Extract the (x, y) coordinate from the center of the cell holding the provided text.  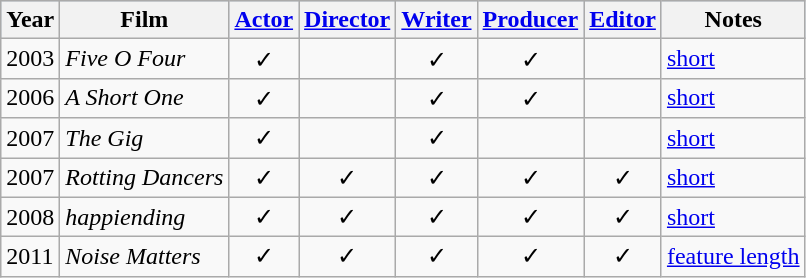
A Short One (144, 98)
feature length (733, 257)
Director (348, 20)
Editor (623, 20)
The Gig (144, 138)
2003 (30, 59)
Writer (436, 20)
Five O Four (144, 59)
2008 (30, 217)
Actor (264, 20)
2006 (30, 98)
Film (144, 20)
Notes (733, 20)
happiending (144, 217)
Noise Matters (144, 257)
Producer (530, 20)
2011 (30, 257)
Rotting Dancers (144, 178)
Year (30, 20)
